Search for the cell housing the specified text and yield its (x, y) center coordinate. 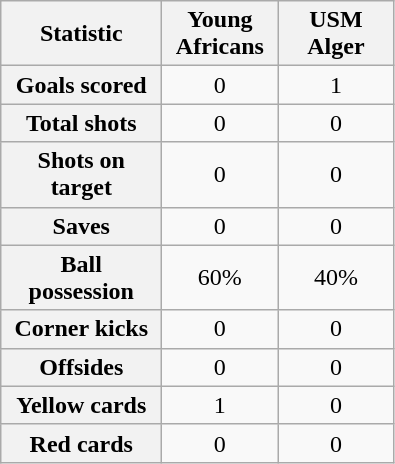
Total shots (82, 123)
Yellow cards (82, 405)
Statistic (82, 34)
Ball possession (82, 278)
Saves (82, 226)
Red cards (82, 443)
USM Alger (336, 34)
Goals scored (82, 85)
Offsides (82, 367)
Young Africans (220, 34)
40% (336, 278)
Corner kicks (82, 329)
60% (220, 278)
Shots on target (82, 174)
